Capture the cell that displays the provided text and extract its (X, Y) central coordinate. 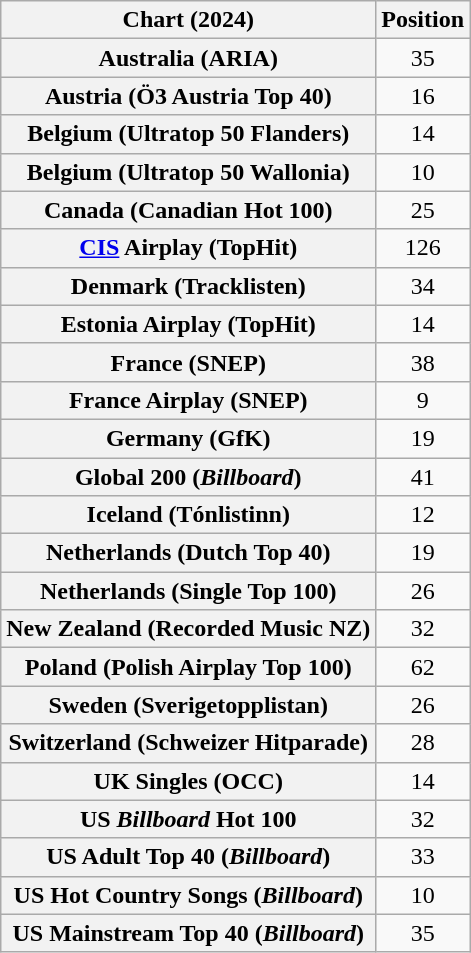
Chart (2024) (188, 20)
34 (423, 286)
US Billboard Hot 100 (188, 819)
New Zealand (Recorded Music NZ) (188, 629)
Denmark (Tracklisten) (188, 286)
Position (423, 20)
Netherlands (Dutch Top 40) (188, 553)
16 (423, 96)
UK Singles (OCC) (188, 781)
28 (423, 743)
Sweden (Sverigetopplistan) (188, 705)
Estonia Airplay (TopHit) (188, 324)
US Adult Top 40 (Billboard) (188, 857)
France (SNEP) (188, 362)
Switzerland (Schweizer Hitparade) (188, 743)
Netherlands (Single Top 100) (188, 591)
Australia (ARIA) (188, 58)
62 (423, 667)
38 (423, 362)
France Airplay (SNEP) (188, 400)
US Hot Country Songs (Billboard) (188, 895)
Iceland (Tónlistinn) (188, 515)
Germany (GfK) (188, 438)
Poland (Polish Airplay Top 100) (188, 667)
9 (423, 400)
41 (423, 477)
Global 200 (Billboard) (188, 477)
Canada (Canadian Hot 100) (188, 210)
Belgium (Ultratop 50 Wallonia) (188, 172)
33 (423, 857)
Austria (Ö3 Austria Top 40) (188, 96)
US Mainstream Top 40 (Billboard) (188, 933)
12 (423, 515)
25 (423, 210)
CIS Airplay (TopHit) (188, 248)
126 (423, 248)
Belgium (Ultratop 50 Flanders) (188, 134)
